Capture the cell that displays the provided text and extract its [X, Y] central coordinate. 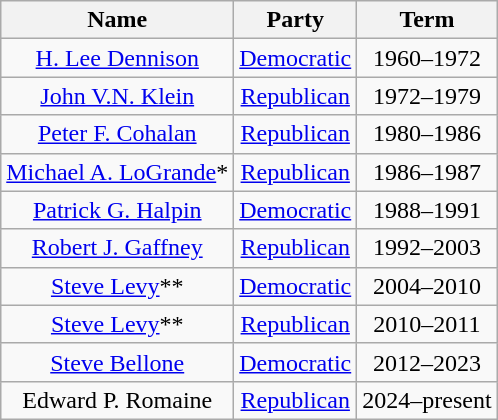
2012–2023 [427, 362]
1960–1972 [427, 58]
Patrick G. Halpin [118, 210]
2004–2010 [427, 286]
2024–present [427, 400]
Michael A. LoGrande* [118, 172]
1972–1979 [427, 96]
Steve Bellone [118, 362]
1988–1991 [427, 210]
Term [427, 20]
Robert J. Gaffney [118, 248]
Peter F. Cohalan [118, 134]
H. Lee Dennison [118, 58]
Party [296, 20]
1992–2003 [427, 248]
Edward P. Romaine [118, 400]
John V.N. Klein [118, 96]
1980–1986 [427, 134]
2010–2011 [427, 324]
Name [118, 20]
1986–1987 [427, 172]
